Extract the (x, y) coordinate from the center of the cell holding the provided text.  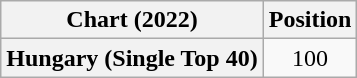
Position (310, 20)
Chart (2022) (132, 20)
100 (310, 58)
Hungary (Single Top 40) (132, 58)
